For the text-containing cell, return its midpoint in (X, Y) coordinate format. 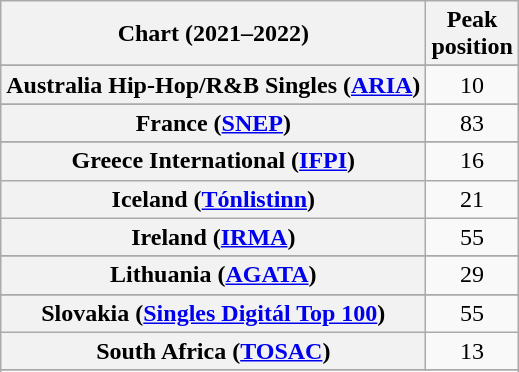
France (SNEP) (214, 123)
Iceland (Tónlistinn) (214, 199)
Lithuania (AGATA) (214, 275)
10 (472, 85)
Greece International (IFPI) (214, 161)
Slovakia (Singles Digitál Top 100) (214, 313)
13 (472, 351)
Chart (2021–2022) (214, 34)
Peakposition (472, 34)
16 (472, 161)
South Africa (TOSAC) (214, 351)
Ireland (IRMA) (214, 237)
83 (472, 123)
21 (472, 199)
Australia Hip-Hop/R&B Singles (ARIA) (214, 85)
29 (472, 275)
